Provide the (X, Y) coordinate of the cell's center where the given text is located.  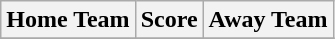
Away Team (268, 20)
Score (169, 20)
Home Team (68, 20)
